Output the [X, Y] coordinate of the center of the cell containing the given text.  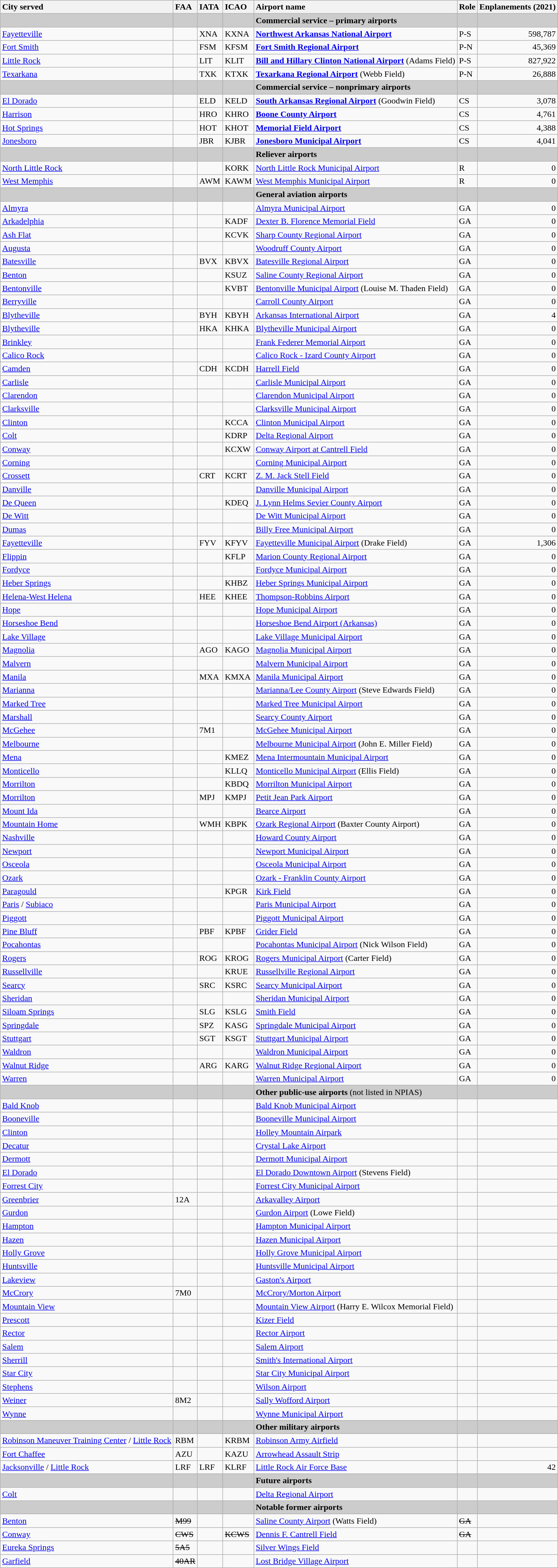
KELD [238, 101]
Role [467, 7]
SGT [210, 1039]
North Little Rock Municipal Airport [355, 168]
KMEZ [238, 757]
KROG [238, 958]
KCWS [238, 1534]
Monticello Municipal Airport (Ellis Field) [355, 770]
Crystal Lake Airport [355, 1146]
MPJ [210, 797]
Dermott Municipal Airport [355, 1159]
AGO [210, 650]
HKA [210, 328]
PBF [210, 931]
Holly Grove [87, 1253]
Howard County Airport [355, 838]
Marshall [87, 717]
Wilson Airport [355, 1387]
Mount Ida [87, 811]
KHEE [238, 597]
Newport Municipal Airport [355, 851]
De Witt [87, 516]
Magnolia [87, 650]
Rogers Municipal Airport (Carter Field) [355, 958]
Hampton [87, 1226]
Hampton Municipal Airport [355, 1226]
Horseshoe Bend Airport (Arkansas) [355, 623]
KCVK [238, 235]
Huntsville Municipal Airport [355, 1266]
45,369 [517, 47]
Hope [87, 610]
Hope Municipal Airport [355, 610]
Paris Municipal Airport [355, 905]
Sharp County Regional Airport [355, 235]
Northwest Arkansas National Airport [355, 34]
Batesville [87, 262]
Sally Wofford Airport [355, 1400]
Marion County Regional Airport [355, 556]
JBR [210, 141]
McCrory [87, 1293]
Gurdon [87, 1213]
KASG [238, 1025]
Marianna/Lee County Airport (Steve Edwards Field) [355, 690]
Corning Municipal Airport [355, 462]
Prescott [87, 1320]
Warren [87, 1079]
Manila [87, 677]
Billy Free Municipal Airport [355, 529]
KJBR [238, 141]
Weiner [87, 1400]
Reliever airports [355, 154]
KVBT [238, 288]
KCCA [238, 422]
City served [87, 7]
Clarksville Municipal Airport [355, 409]
Booneville Municipal Airport [355, 1119]
Other public-use airports (not listed in NPIAS) [355, 1092]
Calico Rock - Izard County Airport [355, 355]
3,078 [517, 101]
ELD [210, 101]
Blytheville Municipal Airport [355, 328]
Malvern Municipal Airport [355, 663]
KFSM [238, 47]
KBVX [238, 262]
Bald Knob Municipal Airport [355, 1106]
Gaston's Airport [355, 1280]
KBDQ [238, 784]
Smith's International Airport [355, 1360]
Rogers [87, 958]
Paris / Subiaco [87, 905]
Clarendon Municipal Airport [355, 396]
Dumas [87, 529]
Memorial Field Airport [355, 127]
ARG [210, 1065]
Dermott [87, 1159]
Saline County Airport (Watts Field) [355, 1521]
J. Lynn Helms Sevier County Airport [355, 503]
Clarksville [87, 409]
Manila Municipal Airport [355, 677]
FSM [210, 47]
Booneville [87, 1119]
Marked Tree Municipal Airport [355, 704]
General aviation airports [355, 195]
Holly Grove Municipal Airport [355, 1253]
Salem Airport [355, 1347]
Z. M. Jack Stell Field [355, 476]
12A [185, 1199]
KPGR [238, 891]
CDH [210, 369]
Silver Wings Field [355, 1548]
Frank Federer Memorial Airport [355, 342]
AZU [185, 1454]
Salem [87, 1347]
Melbourne [87, 744]
Dexter B. Florence Memorial Field [355, 221]
BYH [210, 315]
Carroll County Airport [355, 302]
Lakeview [87, 1280]
De Queen [87, 503]
Hazen [87, 1239]
Star City Municipal Airport [355, 1373]
Ozark [87, 878]
Clarendon [87, 396]
KLLQ [238, 770]
Arkansas International Airport [355, 315]
Stephens [87, 1387]
Warren Municipal Airport [355, 1079]
Heber Springs Municipal Airport [355, 583]
Harrell Field [355, 369]
KHBZ [238, 583]
Almyra [87, 208]
Wynne [87, 1413]
Crossett [87, 476]
KFLP [238, 556]
Bill and Hillary Clinton National Airport (Adams Field) [355, 61]
KDRP [238, 436]
Osceola Municipal Airport [355, 864]
Little Rock Air Force Base [355, 1467]
Mountain Home [87, 824]
Hot Springs [87, 127]
Piggott [87, 918]
4,388 [517, 127]
Holley Mountain Airpark [355, 1132]
SLG [210, 1012]
Springdale [87, 1025]
Searcy County Airport [355, 717]
North Little Rock [87, 168]
Walnut Ridge Regional Airport [355, 1065]
KBPK [238, 824]
1,306 [517, 543]
Fort Smith Regional Airport [355, 47]
Camden [87, 369]
7M0 [185, 1293]
KHRO [238, 114]
Bentonville [87, 288]
TXK [210, 74]
KRUE [238, 971]
8M2 [185, 1400]
Huntsville [87, 1266]
KLIT [238, 61]
Kizer Field [355, 1320]
AWM [210, 181]
Monticello [87, 770]
Grider Field [355, 931]
Searcy [87, 985]
Lake Village Municipal Airport [355, 637]
LIT [210, 61]
Dennis F. Cantrell Field [355, 1534]
Newport [87, 851]
Russellville [87, 971]
Lake Village [87, 637]
KMXA [238, 677]
Sherrill [87, 1360]
42 [517, 1467]
Pocahontas Municipal Airport (Nick Wilson Field) [355, 945]
Arkadelphia [87, 221]
Jacksonville / Little Rock [87, 1467]
Clinton Municipal Airport [355, 422]
Hazen Municipal Airport [355, 1239]
KAWM [238, 181]
BVX [210, 262]
Commercial service – nonprimary airports [355, 87]
Ozark Regional Airport (Baxter County Airport) [355, 824]
Thompson-Robbins Airport [355, 597]
KDEQ [238, 503]
Heber Springs [87, 583]
Star City [87, 1373]
KAGO [238, 650]
M99 [185, 1521]
Flippin [87, 556]
South Arkansas Regional Airport (Goodwin Field) [355, 101]
Calico Rock [87, 355]
4,761 [517, 114]
KPBF [238, 931]
WMH [210, 824]
MXA [210, 677]
26,888 [517, 74]
KARG [238, 1065]
Rector Airport [355, 1333]
Horseshoe Bend [87, 623]
Russellville Regional Airport [355, 971]
KAZU [238, 1454]
Ozark - Franklin County Airport [355, 878]
Bentonville Municipal Airport (Louise M. Thaden Field) [355, 288]
Ash Flat [87, 235]
KMPJ [238, 797]
Future airports [355, 1481]
Mountain View [87, 1306]
KLRF [238, 1467]
5A5 [185, 1548]
Marianna [87, 690]
KHOT [238, 127]
West Memphis [87, 181]
KORK [238, 168]
Walnut Ridge [87, 1065]
KXNA [238, 34]
Malvern [87, 663]
Augusta [87, 248]
Sheridan [87, 998]
Fayetteville Municipal Airport (Drake Field) [355, 543]
Forrest City [87, 1186]
Fordyce [87, 569]
KBYH [238, 315]
KRBM [238, 1440]
Nashville [87, 838]
Commercial service – primary airports [355, 20]
Fordyce Municipal Airport [355, 569]
Mena Intermountain Municipal Airport [355, 757]
KSRC [238, 985]
598,787 [517, 34]
Osceola [87, 864]
Rector [87, 1333]
ROG [210, 958]
Woodruff County Airport [355, 248]
Bald Knob [87, 1106]
HOT [210, 127]
West Memphis Municipal Airport [355, 181]
De Witt Municipal Airport [355, 516]
Robinson Army Airfield [355, 1440]
Smith Field [355, 1012]
McGehee [87, 730]
KFYV [238, 543]
Garfield [87, 1561]
827,922 [517, 61]
Piggott Municipal Airport [355, 918]
Bearce Airport [355, 811]
Morrilton Municipal Airport [355, 784]
4 [517, 315]
KHKA [238, 328]
El Dorado Downtown Airport (Stevens Field) [355, 1172]
McCrory/Morton Airport [355, 1293]
McGehee Municipal Airport [355, 730]
CRT [210, 476]
HEE [210, 597]
Waldron [87, 1052]
Robinson Maneuver Training Center / Little Rock [87, 1440]
FAA [185, 7]
Danville Municipal Airport [355, 489]
KCRT [238, 476]
Almyra Municipal Airport [355, 208]
Carlisle [87, 382]
XNA [210, 34]
Jonesboro Municipal Airport [355, 141]
Decatur [87, 1146]
Conway Airport at Cantrell Field [355, 449]
Waldron Municipal Airport [355, 1052]
RBM [185, 1440]
KCXW [238, 449]
40AR [185, 1561]
Lost Bridge Village Airport [355, 1561]
Corning [87, 462]
Pine Bluff [87, 931]
SRC [210, 985]
ICAO [238, 7]
CWS [185, 1534]
Carlisle Municipal Airport [355, 382]
4,041 [517, 141]
Danville [87, 489]
Mountain View Airport (Harry E. Wilcox Memorial Field) [355, 1306]
Petit Jean Park Airport [355, 797]
FYV [210, 543]
Berryville [87, 302]
Other military airports [355, 1427]
KSUZ [238, 275]
Arkavalley Airport [355, 1199]
Notable former airports [355, 1507]
Airport name [355, 7]
Sheridan Municipal Airport [355, 998]
Kirk Field [355, 891]
Boone County Airport [355, 114]
Jonesboro [87, 141]
IATA [210, 7]
KTXK [238, 74]
Magnolia Municipal Airport [355, 650]
Wynne Municipal Airport [355, 1413]
Enplanements (2021) [517, 7]
Melbourne Municipal Airport (John E. Miller Field) [355, 744]
Marked Tree [87, 704]
Greenbrier [87, 1199]
KCDH [238, 369]
Stuttgart [87, 1039]
Fort Chaffee [87, 1454]
Batesville Regional Airport [355, 262]
Mena [87, 757]
Harrison [87, 114]
Fort Smith [87, 47]
Helena-West Helena [87, 597]
Siloam Springs [87, 1012]
Searcy Municipal Airport [355, 985]
KSGT [238, 1039]
Paragould [87, 891]
Eureka Springs [87, 1548]
Texarkana [87, 74]
SPZ [210, 1025]
Texarkana Regional Airport (Webb Field) [355, 74]
Pocahontas [87, 945]
KSLG [238, 1012]
HRO [210, 114]
Gurdon Airport (Lowe Field) [355, 1213]
Forrest City Municipal Airport [355, 1186]
Saline County Regional Airport [355, 275]
Brinkley [87, 342]
Springdale Municipal Airport [355, 1025]
Little Rock [87, 61]
Stuttgart Municipal Airport [355, 1039]
KADF [238, 221]
7M1 [210, 730]
Arrowhead Assault Strip [355, 1454]
